Capture the cell that displays the provided text and extract its (X, Y) central coordinate. 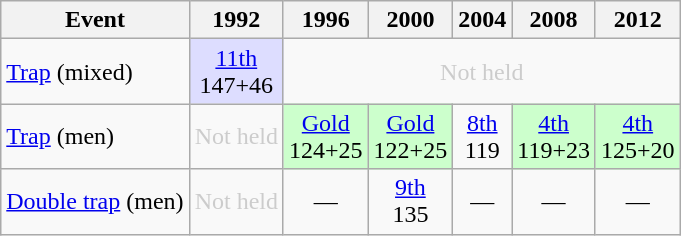
4th119+23 (554, 136)
Trap (mixed) (95, 72)
8th119 (482, 136)
11th147+46 (236, 72)
Gold124+25 (326, 136)
2000 (410, 20)
Event (95, 20)
2012 (638, 20)
2008 (554, 20)
1996 (326, 20)
1992 (236, 20)
2004 (482, 20)
Double trap (men) (95, 202)
4th125+20 (638, 136)
Gold122+25 (410, 136)
9th135 (410, 202)
Trap (men) (95, 136)
